Return (X, Y) of the center of cell containing provided text 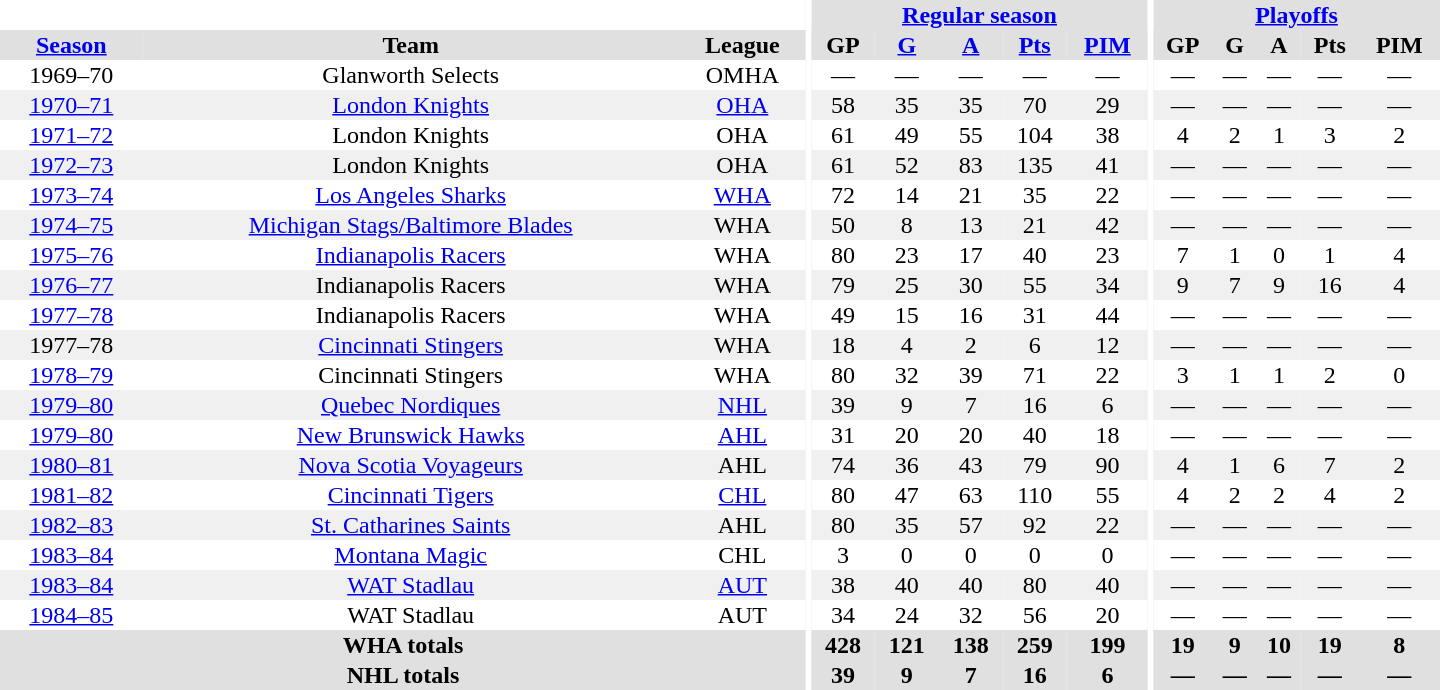
92 (1035, 525)
WHA totals (403, 645)
58 (843, 105)
72 (843, 195)
1974–75 (72, 225)
Team (411, 45)
104 (1035, 135)
428 (843, 645)
10 (1279, 645)
Michigan Stags/Baltimore Blades (411, 225)
Regular season (980, 15)
17 (971, 255)
1970–71 (72, 105)
29 (1108, 105)
1969–70 (72, 75)
259 (1035, 645)
1980–81 (72, 465)
30 (971, 285)
1971–72 (72, 135)
Montana Magic (411, 555)
Glanworth Selects (411, 75)
Playoffs (1296, 15)
New Brunswick Hawks (411, 435)
83 (971, 165)
138 (971, 645)
Season (72, 45)
14 (907, 195)
47 (907, 495)
57 (971, 525)
43 (971, 465)
90 (1108, 465)
50 (843, 225)
League (742, 45)
1981–82 (72, 495)
OMHA (742, 75)
74 (843, 465)
41 (1108, 165)
52 (907, 165)
121 (907, 645)
42 (1108, 225)
NHL totals (403, 675)
13 (971, 225)
56 (1035, 615)
1975–76 (72, 255)
70 (1035, 105)
25 (907, 285)
1972–73 (72, 165)
71 (1035, 375)
24 (907, 615)
Nova Scotia Voyageurs (411, 465)
44 (1108, 315)
Cincinnati Tigers (411, 495)
Los Angeles Sharks (411, 195)
199 (1108, 645)
12 (1108, 345)
1976–77 (72, 285)
1984–85 (72, 615)
15 (907, 315)
63 (971, 495)
Quebec Nordiques (411, 405)
110 (1035, 495)
1973–74 (72, 195)
1982–83 (72, 525)
NHL (742, 405)
36 (907, 465)
1978–79 (72, 375)
St. Catharines Saints (411, 525)
135 (1035, 165)
